Search for the cell housing the specified text and yield its (X, Y) center coordinate. 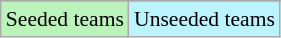
Unseeded teams (204, 19)
Seeded teams (65, 19)
